Find where the given text appears and provide that cell's center as (x, y) coordinate. 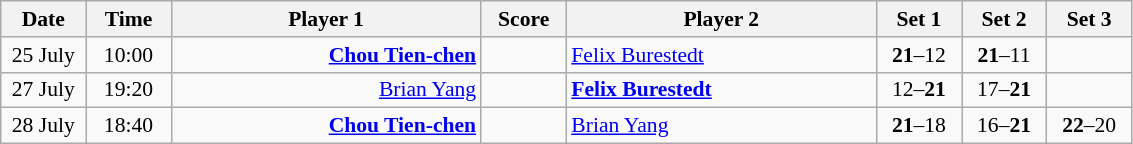
27 July (44, 90)
22–20 (1090, 126)
Score (524, 19)
21–12 (918, 55)
18:40 (128, 126)
25 July (44, 55)
Set 3 (1090, 19)
Set 2 (1004, 19)
17–21 (1004, 90)
16–21 (1004, 126)
21–11 (1004, 55)
Player 2 (721, 19)
10:00 (128, 55)
19:20 (128, 90)
Set 1 (918, 19)
Time (128, 19)
12–21 (918, 90)
Date (44, 19)
21–18 (918, 126)
Player 1 (326, 19)
28 July (44, 126)
